Detect which cell encompasses the target text, then output its [x, y] center coordinate. 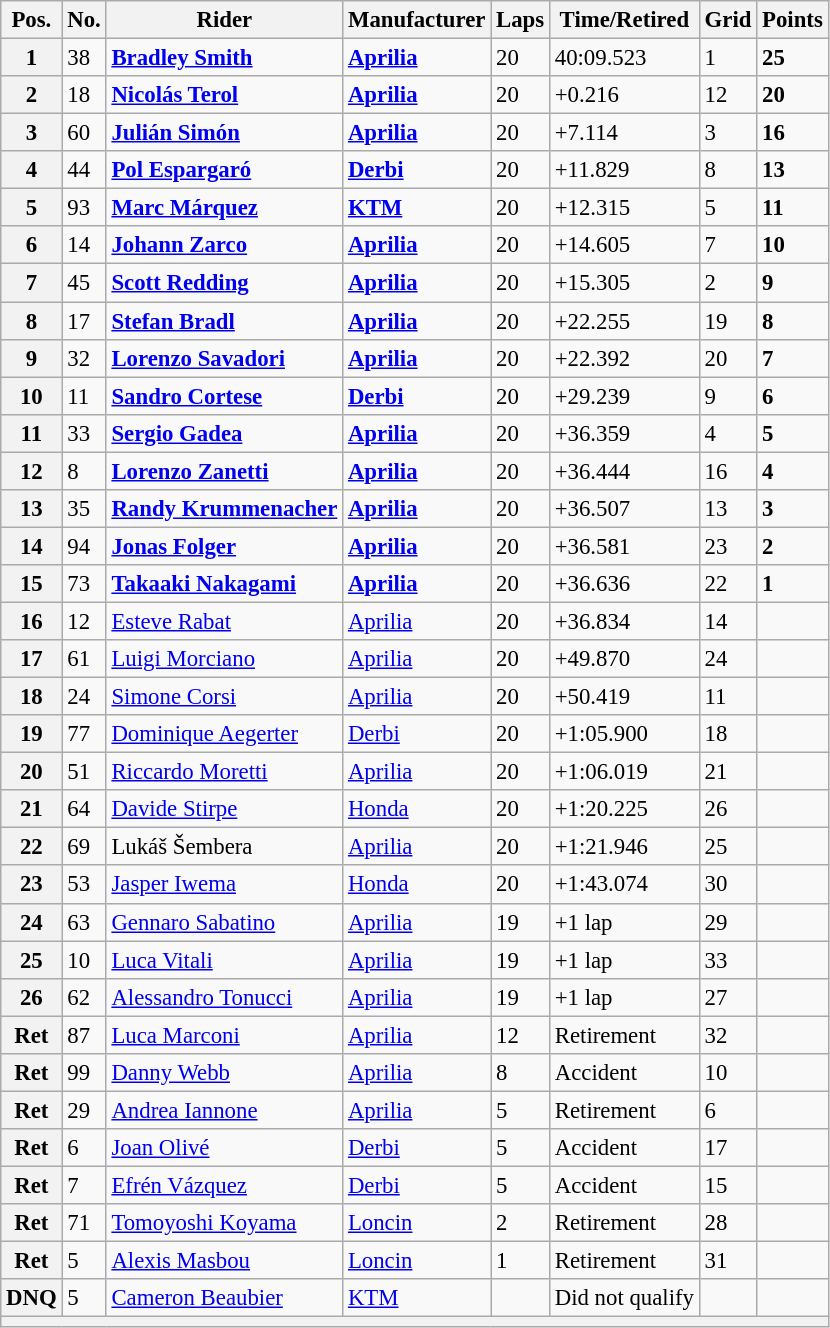
Julián Simón [224, 133]
Jonas Folger [224, 546]
71 [84, 1223]
+1:05.900 [624, 734]
Dominique Aegerter [224, 734]
35 [84, 509]
Andrea Iannone [224, 1110]
Time/Retired [624, 20]
87 [84, 1035]
Marc Márquez [224, 208]
Randy Krummenacher [224, 509]
62 [84, 997]
DNQ [32, 1298]
+1:20.225 [624, 809]
+1:43.074 [624, 885]
Danny Webb [224, 1073]
31 [728, 1261]
51 [84, 772]
+29.239 [624, 396]
93 [84, 208]
Scott Redding [224, 283]
Riccardo Moretti [224, 772]
Lorenzo Zanetti [224, 471]
Davide Stirpe [224, 809]
Simone Corsi [224, 697]
53 [84, 885]
+22.255 [624, 321]
+1:21.946 [624, 847]
38 [84, 58]
+0.216 [624, 95]
+36.636 [624, 584]
28 [728, 1223]
+36.359 [624, 433]
45 [84, 283]
Gennaro Sabatino [224, 922]
Alexis Masbou [224, 1261]
+36.444 [624, 471]
+7.114 [624, 133]
+50.419 [624, 697]
64 [84, 809]
Nicolás Terol [224, 95]
Cameron Beaubier [224, 1298]
No. [84, 20]
Rider [224, 20]
Tomoyoshi Koyama [224, 1223]
Esteve Rabat [224, 621]
Pos. [32, 20]
60 [84, 133]
+12.315 [624, 208]
Did not qualify [624, 1298]
Luca Vitali [224, 960]
Bradley Smith [224, 58]
+14.605 [624, 245]
Pol Espargaró [224, 170]
Grid [728, 20]
27 [728, 997]
Jasper Iwema [224, 885]
+1:06.019 [624, 772]
Takaaki Nakagami [224, 584]
Laps [520, 20]
+36.507 [624, 509]
+15.305 [624, 283]
Efrén Vázquez [224, 1185]
69 [84, 847]
99 [84, 1073]
Sergio Gadea [224, 433]
Joan Olivé [224, 1148]
Luca Marconi [224, 1035]
Lukáš Šembera [224, 847]
Alessandro Tonucci [224, 997]
Johann Zarco [224, 245]
63 [84, 922]
Manufacturer [417, 20]
40:09.523 [624, 58]
Lorenzo Savadori [224, 358]
44 [84, 170]
+36.581 [624, 546]
Sandro Cortese [224, 396]
77 [84, 734]
Luigi Morciano [224, 659]
61 [84, 659]
+22.392 [624, 358]
+11.829 [624, 170]
73 [84, 584]
Stefan Bradl [224, 321]
30 [728, 885]
94 [84, 546]
Points [792, 20]
+49.870 [624, 659]
+36.834 [624, 621]
